Identify which cell holds the provided text, then report its (X, Y) central coordinate. 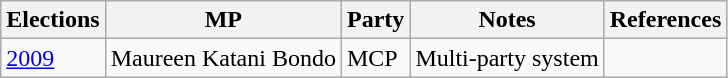
Party (375, 20)
Maureen Katani Bondo (223, 58)
Notes (507, 20)
MCP (375, 58)
MP (223, 20)
References (666, 20)
Multi-party system (507, 58)
Elections (53, 20)
2009 (53, 58)
